For the text-containing cell, return its midpoint in [X, Y] coordinate format. 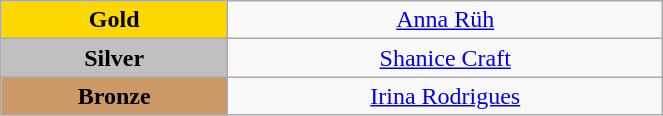
Irina Rodrigues [446, 96]
Shanice Craft [446, 58]
Gold [114, 20]
Bronze [114, 96]
Silver [114, 58]
Anna Rüh [446, 20]
